Provide the (x, y) coordinate of the cell's center where the given text is located.  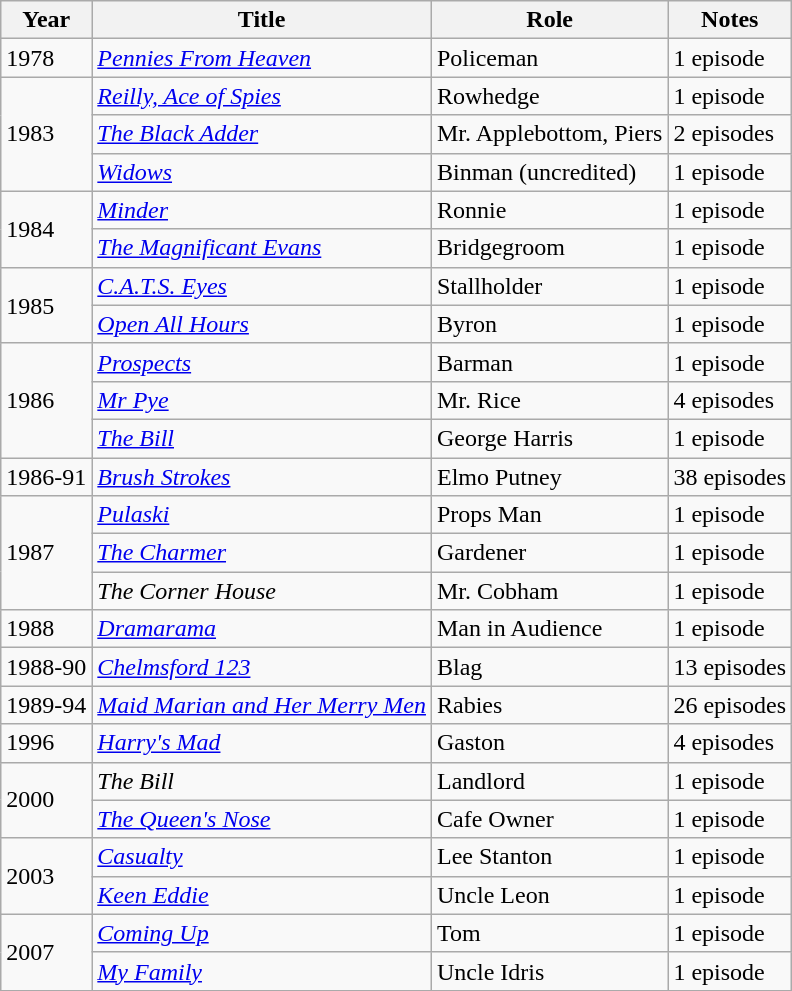
1983 (46, 134)
Byron (549, 324)
Uncle Leon (549, 895)
Props Man (549, 515)
Open All Hours (262, 324)
Lee Stanton (549, 857)
Mr. Applebottom, Piers (549, 134)
Bridgegroom (549, 248)
Role (549, 20)
Landlord (549, 781)
Gardener (549, 553)
1986-91 (46, 477)
Rowhedge (549, 96)
Prospects (262, 362)
2000 (46, 800)
Chelmsford 123 (262, 667)
Year (46, 20)
Brush Strokes (262, 477)
Rabies (549, 705)
Widows (262, 172)
The Magnificant Evans (262, 248)
Stallholder (549, 286)
Notes (730, 20)
The Corner House (262, 591)
2003 (46, 876)
My Family (262, 971)
George Harris (549, 438)
Cafe Owner (549, 819)
1988-90 (46, 667)
Mr. Cobham (549, 591)
1988 (46, 629)
Blag (549, 667)
Mr. Rice (549, 400)
1987 (46, 553)
26 episodes (730, 705)
Mr Pye (262, 400)
1978 (46, 58)
Gaston (549, 743)
Uncle Idris (549, 971)
1985 (46, 305)
Casualty (262, 857)
1996 (46, 743)
Title (262, 20)
Keen Eddie (262, 895)
The Black Adder (262, 134)
C.A.T.S. Eyes (262, 286)
Policeman (549, 58)
Pulaski (262, 515)
Ronnie (549, 210)
Maid Marian and Her Merry Men (262, 705)
Minder (262, 210)
The Queen's Nose (262, 819)
1989-94 (46, 705)
38 episodes (730, 477)
Man in Audience (549, 629)
Barman (549, 362)
Coming Up (262, 933)
Binman (uncredited) (549, 172)
Pennies From Heaven (262, 58)
13 episodes (730, 667)
Reilly, Ace of Spies (262, 96)
Harry's Mad (262, 743)
Dramarama (262, 629)
Tom (549, 933)
2 episodes (730, 134)
Elmo Putney (549, 477)
2007 (46, 952)
The Charmer (262, 553)
1984 (46, 229)
1986 (46, 400)
